Output the (x, y) coordinate of the center of the cell containing the given text.  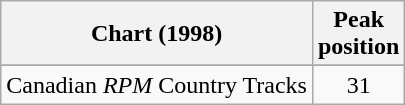
31 (358, 85)
Chart (1998) (157, 34)
Canadian RPM Country Tracks (157, 85)
Peakposition (358, 34)
